Scan for the cell matching the given text and deliver its (X, Y) coordinate at center. 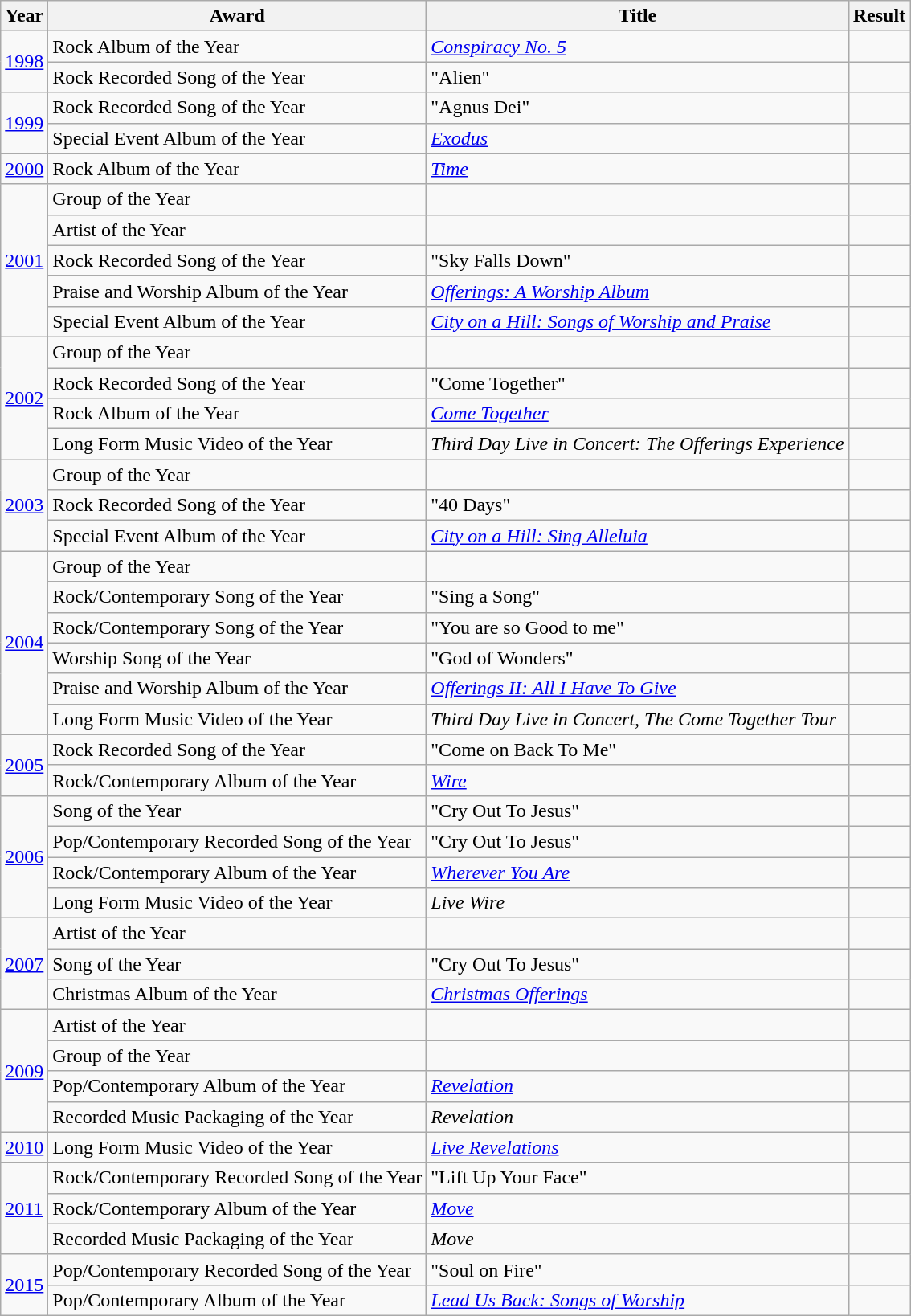
Offerings: A Worship Album (638, 291)
"Lift Up Your Face" (638, 1178)
2002 (24, 398)
Third Day Live in Concert: The Offerings Experience (638, 444)
Christmas Offerings (638, 995)
2001 (24, 260)
Christmas Album of the Year (238, 995)
1999 (24, 123)
Worship Song of the Year (238, 658)
"You are so Good to me" (638, 627)
City on a Hill: Sing Alleluia (638, 536)
Come Together (638, 414)
Time (638, 169)
2011 (24, 1208)
Year (24, 16)
Exodus (638, 138)
1998 (24, 62)
2005 (24, 765)
2004 (24, 643)
"God of Wonders" (638, 658)
2015 (24, 1285)
"Come Together" (638, 383)
Live Wire (638, 903)
"Sky Falls Down" (638, 260)
Wherever You Are (638, 872)
2009 (24, 1071)
"Sing a Song" (638, 597)
Result (879, 16)
Offerings II: All I Have To Give (638, 689)
"Alien" (638, 77)
Lead Us Back: Songs of Worship (638, 1300)
2000 (24, 169)
"Come on Back To Me" (638, 750)
2006 (24, 856)
2007 (24, 964)
Rock/Contemporary Recorded Song of the Year (238, 1178)
2003 (24, 505)
Third Day Live in Concert, The Come Together Tour (638, 719)
2010 (24, 1147)
Wire (638, 780)
Conspiracy No. 5 (638, 47)
Award (238, 16)
"Soul on Fire" (638, 1269)
"Agnus Dei" (638, 108)
City on a Hill: Songs of Worship and Praise (638, 321)
Live Revelations (638, 1147)
Title (638, 16)
"40 Days" (638, 505)
